Find where the given text appears and provide that cell's center as (X, Y) coordinate. 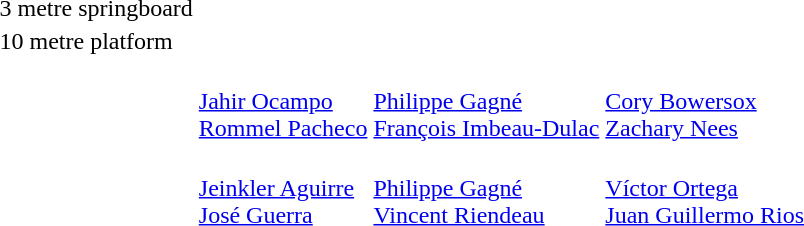
Philippe GagnéFrançois Imbeau-Dulac (486, 101)
Jahir OcampoRommel Pacheco (283, 101)
